Locate the cell with the specified text and output its (X, Y) center coordinate. 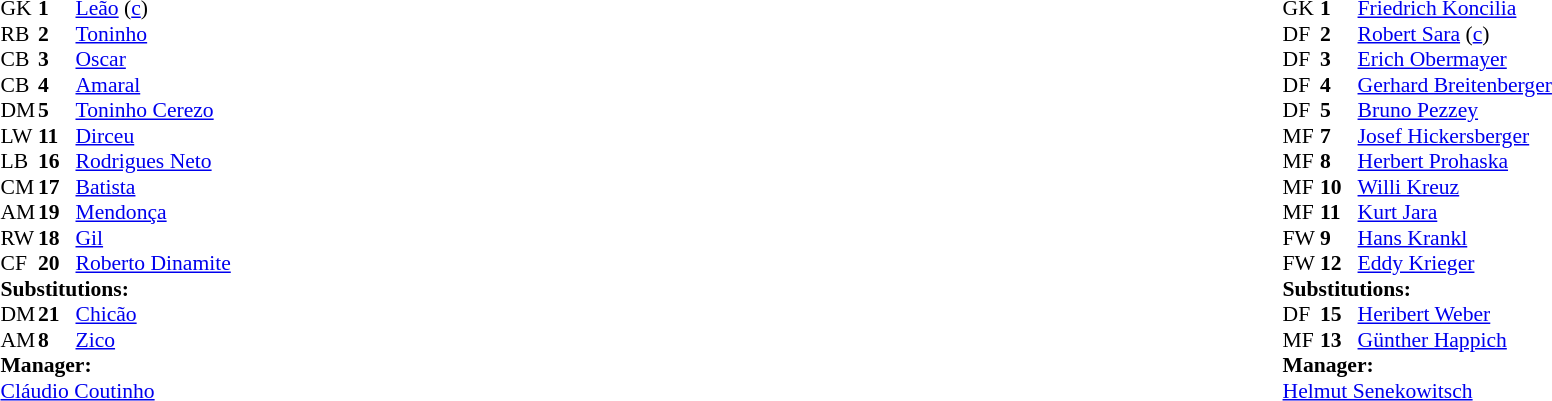
RW (19, 238)
16 (57, 161)
15 (1339, 315)
Batista (154, 187)
Kurt Jara (1455, 213)
7 (1339, 136)
13 (1339, 340)
Bruno Pezzey (1455, 111)
Günther Happich (1455, 340)
Zico (154, 340)
Oscar (154, 59)
18 (57, 238)
Willi Kreuz (1455, 187)
LW (19, 136)
9 (1339, 238)
Amaral (154, 85)
Mendonça (154, 213)
19 (57, 213)
Rodrigues Neto (154, 161)
20 (57, 263)
Herbert Prohaska (1455, 161)
Josef Hickersberger (1455, 136)
Dirceu (154, 136)
21 (57, 315)
Toninho Cerezo (154, 111)
10 (1339, 187)
17 (57, 187)
LB (19, 161)
Roberto Dinamite (154, 263)
Toninho (154, 34)
Erich Obermayer (1455, 59)
Eddy Krieger (1455, 263)
Gil (154, 238)
CM (19, 187)
Robert Sara (c) (1455, 34)
Heribert Weber (1455, 315)
Chicão (154, 315)
RB (19, 34)
Hans Krankl (1455, 238)
Gerhard Breitenberger (1455, 85)
12 (1339, 263)
CF (19, 263)
